Capture the cell that displays the provided text and extract its [x, y] central coordinate. 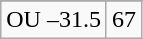
OU –31.5 [54, 20]
67 [124, 20]
